Return (x, y) of the center of cell containing provided text 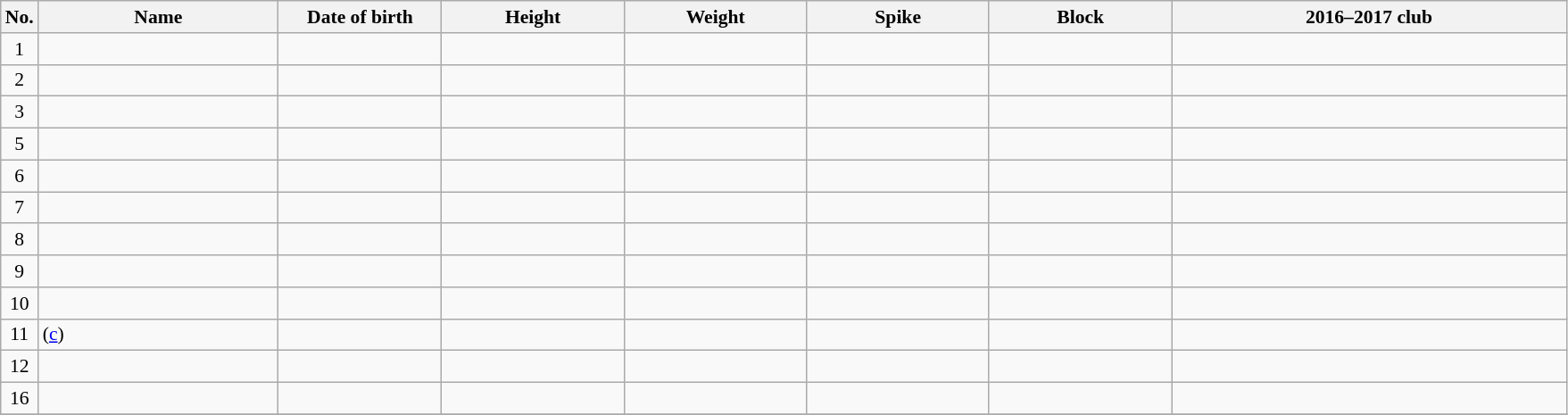
Name (159, 17)
Date of birth (361, 17)
10 (20, 303)
3 (20, 112)
6 (20, 176)
16 (20, 399)
12 (20, 367)
1 (20, 49)
Height (534, 17)
5 (20, 145)
2 (20, 80)
Block (1080, 17)
(c) (159, 335)
7 (20, 208)
8 (20, 240)
11 (20, 335)
9 (20, 271)
No. (20, 17)
Spike (898, 17)
2016–2017 club (1369, 17)
Weight (716, 17)
